Search for the cell housing the specified text and yield its [x, y] center coordinate. 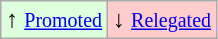
↓ Relegated [162, 20]
↑ Promoted [54, 20]
